Find where the given text appears and provide that cell's center as [x, y] coordinate. 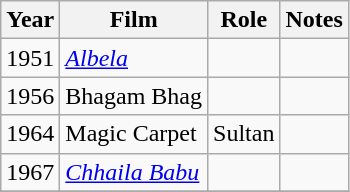
1967 [30, 172]
Sultan [244, 134]
1951 [30, 58]
1956 [30, 96]
Notes [314, 20]
Year [30, 20]
Magic Carpet [134, 134]
Albela [134, 58]
Bhagam Bhag [134, 96]
Chhaila Babu [134, 172]
1964 [30, 134]
Role [244, 20]
Film [134, 20]
